From the cell containing the given text, extract its center point as (X, Y) coordinate. 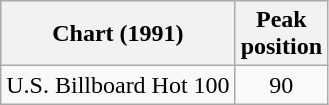
Chart (1991) (118, 34)
90 (281, 85)
U.S. Billboard Hot 100 (118, 85)
Peakposition (281, 34)
